Capture the cell that displays the provided text and extract its (X, Y) central coordinate. 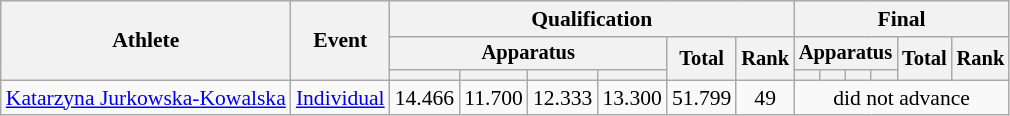
Katarzyna Jurkowska-Kowalska (146, 98)
49 (765, 98)
Qualification (592, 19)
Event (340, 40)
did not advance (902, 98)
Final (902, 19)
51.799 (702, 98)
13.300 (632, 98)
Individual (340, 98)
12.333 (562, 98)
11.700 (494, 98)
14.466 (424, 98)
Athlete (146, 40)
